For the text-containing cell, return its midpoint in (x, y) coordinate format. 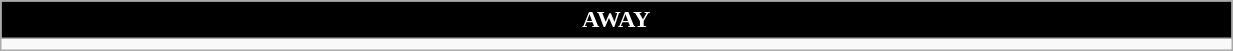
AWAY (616, 20)
